Locate the cell with the specified text and output its [X, Y] center coordinate. 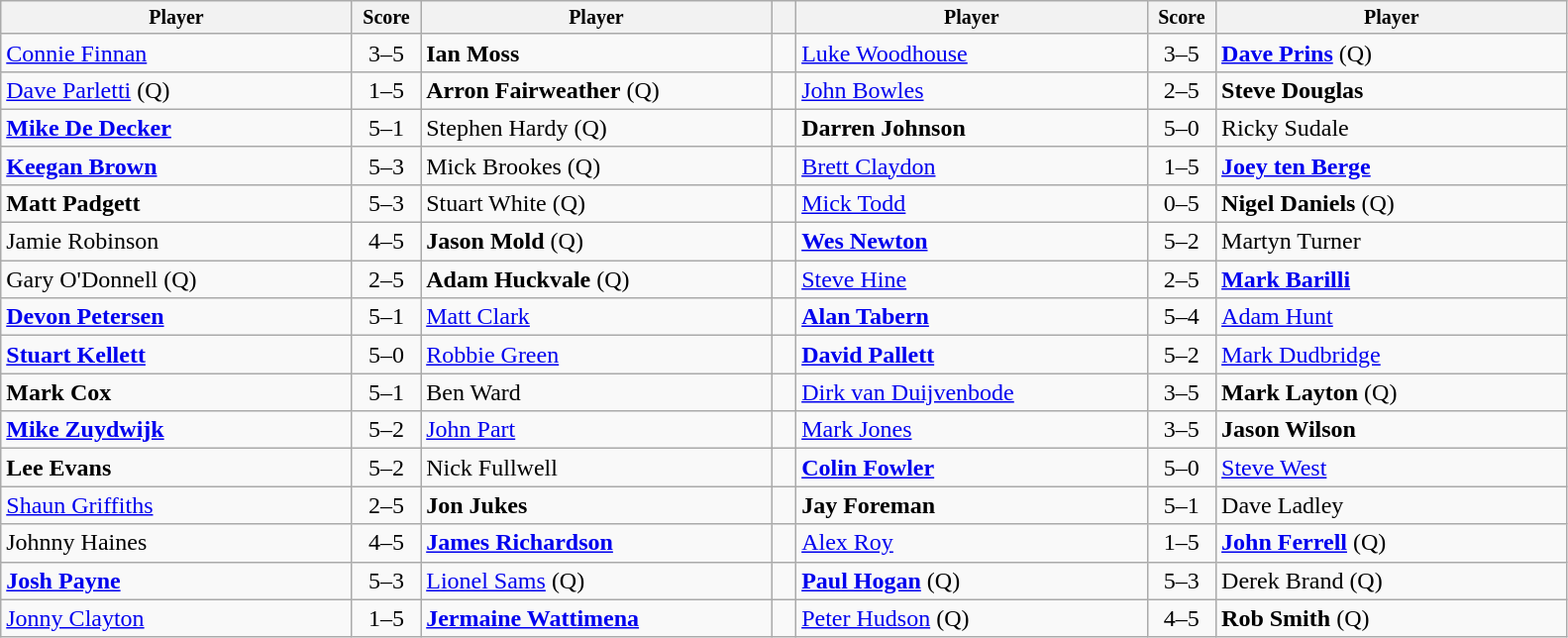
Jermaine Wattimena [596, 618]
Luke Woodhouse [972, 53]
Martyn Turner [1392, 242]
Dirk van Duijvenbode [972, 392]
Jay Foreman [972, 505]
Matt Padgett [176, 203]
Nigel Daniels (Q) [1392, 203]
Ian Moss [596, 53]
Rob Smith (Q) [1392, 618]
Adam Hunt [1392, 317]
Steve Hine [972, 279]
Joey ten Berge [1392, 165]
Ben Ward [596, 392]
Robbie Green [596, 355]
Matt Clark [596, 317]
Mike Zuydwijk [176, 430]
0–5 [1181, 203]
Colin Fowler [972, 468]
Peter Hudson (Q) [972, 618]
Mark Layton (Q) [1392, 392]
Paul Hogan (Q) [972, 581]
5–4 [1181, 317]
Lionel Sams (Q) [596, 581]
Steve Douglas [1392, 90]
John Part [596, 430]
Alan Tabern [972, 317]
Jason Mold (Q) [596, 242]
Keegan Brown [176, 165]
Lee Evans [176, 468]
John Ferrell (Q) [1392, 543]
Devon Petersen [176, 317]
Nick Fullwell [596, 468]
Stephen Hardy (Q) [596, 128]
Mark Barilli [1392, 279]
Josh Payne [176, 581]
Ricky Sudale [1392, 128]
David Pallett [972, 355]
Dave Prins (Q) [1392, 53]
Alex Roy [972, 543]
Stuart White (Q) [596, 203]
Derek Brand (Q) [1392, 581]
Mark Cox [176, 392]
John Bowles [972, 90]
Jon Jukes [596, 505]
Dave Ladley [1392, 505]
Mick Brookes (Q) [596, 165]
Brett Claydon [972, 165]
Steve West [1392, 468]
Mark Dudbridge [1392, 355]
Johnny Haines [176, 543]
Gary O'Donnell (Q) [176, 279]
Jonny Clayton [176, 618]
Stuart Kellett [176, 355]
Jason Wilson [1392, 430]
Jamie Robinson [176, 242]
Dave Parletti (Q) [176, 90]
James Richardson [596, 543]
Darren Johnson [972, 128]
Mike De Decker [176, 128]
Adam Huckvale (Q) [596, 279]
Wes Newton [972, 242]
Arron Fairweather (Q) [596, 90]
Shaun Griffiths [176, 505]
Mick Todd [972, 203]
Mark Jones [972, 430]
Connie Finnan [176, 53]
